Locate the cell with the specified text and output its [X, Y] center coordinate. 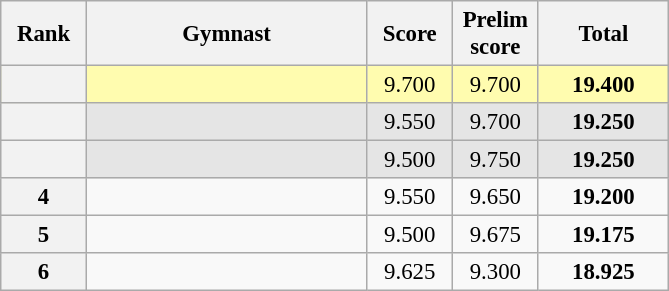
5 [44, 235]
Score [410, 34]
Total [604, 34]
Rank [44, 34]
9.675 [496, 235]
Gymnast [226, 34]
Prelim score [496, 34]
9.650 [496, 197]
19.175 [604, 235]
19.400 [604, 85]
9.750 [496, 160]
4 [44, 197]
19.200 [604, 197]
